Determine the [x, y] coordinate at the center of the cell enclosing the given text.  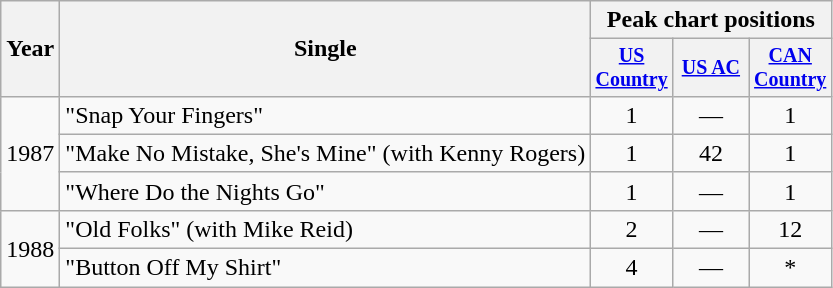
"Where Do the Nights Go" [326, 191]
Year [30, 49]
12 [790, 229]
"Old Folks" (with Mike Reid) [326, 229]
US Country [632, 68]
2 [632, 229]
"Make No Mistake, She's Mine" (with Kenny Rogers) [326, 153]
4 [632, 268]
Single [326, 49]
1988 [30, 248]
"Snap Your Fingers" [326, 115]
"Button Off My Shirt" [326, 268]
* [790, 268]
Peak chart positions [711, 20]
CAN Country [790, 68]
1987 [30, 153]
42 [710, 153]
US AC [710, 68]
